Locate the cell with the specified text and output its [X, Y] center coordinate. 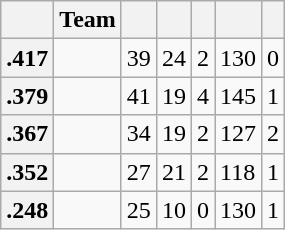
145 [238, 96]
4 [202, 96]
39 [138, 58]
118 [238, 172]
34 [138, 134]
10 [174, 210]
127 [238, 134]
.417 [28, 58]
25 [138, 210]
27 [138, 172]
21 [174, 172]
.367 [28, 134]
.352 [28, 172]
Team [88, 20]
24 [174, 58]
.248 [28, 210]
.379 [28, 96]
41 [138, 96]
